Detect which cell encompasses the target text, then output its [X, Y] center coordinate. 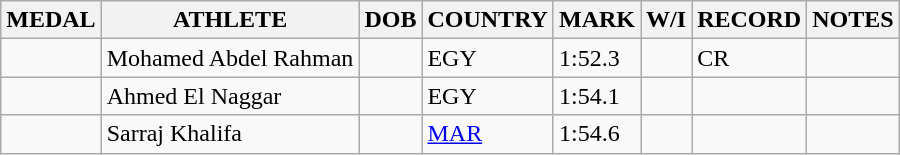
1:54.1 [596, 96]
ATHLETE [230, 20]
DOB [390, 20]
W/I [666, 20]
MAR [488, 134]
Sarraj Khalifa [230, 134]
NOTES [853, 20]
RECORD [750, 20]
1:52.3 [596, 58]
COUNTRY [488, 20]
MARK [596, 20]
Mohamed Abdel Rahman [230, 58]
1:54.6 [596, 134]
MEDAL [51, 20]
Ahmed El Naggar [230, 96]
CR [750, 58]
